Find where the given text appears and provide that cell's center as [X, Y] coordinate. 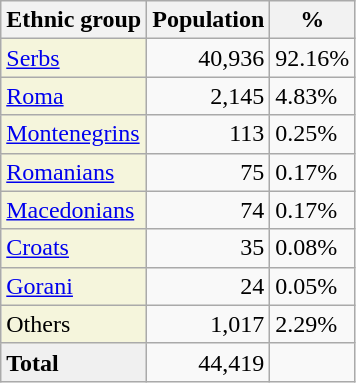
Montenegrins [74, 134]
2.29% [312, 324]
74 [208, 210]
92.16% [312, 58]
Roma [74, 96]
35 [208, 248]
Population [208, 20]
Total [74, 362]
1,017 [208, 324]
% [312, 20]
75 [208, 172]
0.05% [312, 286]
Serbs [74, 58]
Ethnic group [74, 20]
44,419 [208, 362]
2,145 [208, 96]
40,936 [208, 58]
Gorani [74, 286]
113 [208, 134]
0.25% [312, 134]
0.08% [312, 248]
24 [208, 286]
Romanians [74, 172]
4.83% [312, 96]
Croats [74, 248]
Others [74, 324]
Macedonians [74, 210]
